Capture the cell that displays the provided text and extract its (x, y) central coordinate. 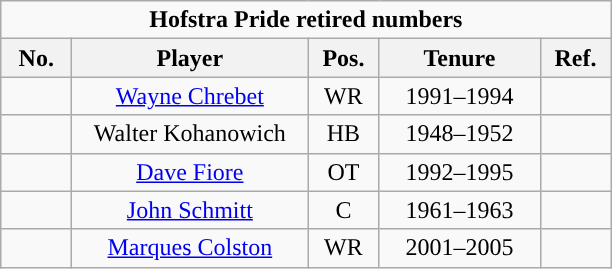
Walter Kohanowich (190, 134)
Player (190, 58)
John Schmitt (190, 210)
HB (344, 134)
OT (344, 172)
C (344, 210)
1991–1994 (460, 96)
Marques Colston (190, 248)
Tenure (460, 58)
1992–1995 (460, 172)
2001–2005 (460, 248)
1961–1963 (460, 210)
Hofstra Pride retired numbers (306, 20)
Pos. (344, 58)
Ref. (576, 58)
Wayne Chrebet (190, 96)
No. (36, 58)
Dave Fiore (190, 172)
1948–1952 (460, 134)
